Output the (X, Y) coordinate of the center of the cell containing the given text.  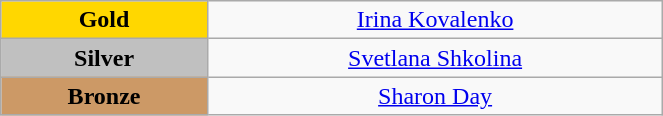
Sharon Day (434, 96)
Irina Kovalenko (434, 20)
Gold (104, 20)
Silver (104, 58)
Bronze (104, 96)
Svetlana Shkolina (434, 58)
